Return the (x, y) coordinate for the center point of the cell that contains the specified text.  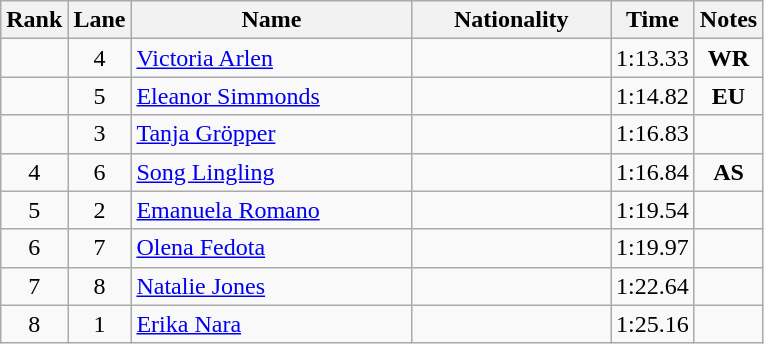
Nationality (512, 20)
1:16.83 (653, 134)
Tanja Gröpper (272, 134)
Olena Fedota (272, 248)
Lane (100, 20)
1 (100, 324)
1:14.82 (653, 96)
AS (728, 172)
Time (653, 20)
1:19.54 (653, 210)
3 (100, 134)
1:25.16 (653, 324)
1:16.84 (653, 172)
Rank (34, 20)
EU (728, 96)
Song Lingling (272, 172)
Name (272, 20)
1:22.64 (653, 286)
1:13.33 (653, 58)
Emanuela Romano (272, 210)
WR (728, 58)
Notes (728, 20)
Erika Nara (272, 324)
2 (100, 210)
Natalie Jones (272, 286)
Eleanor Simmonds (272, 96)
1:19.97 (653, 248)
Victoria Arlen (272, 58)
